Determine the (X, Y) coordinate at the center of the cell enclosing the given text.  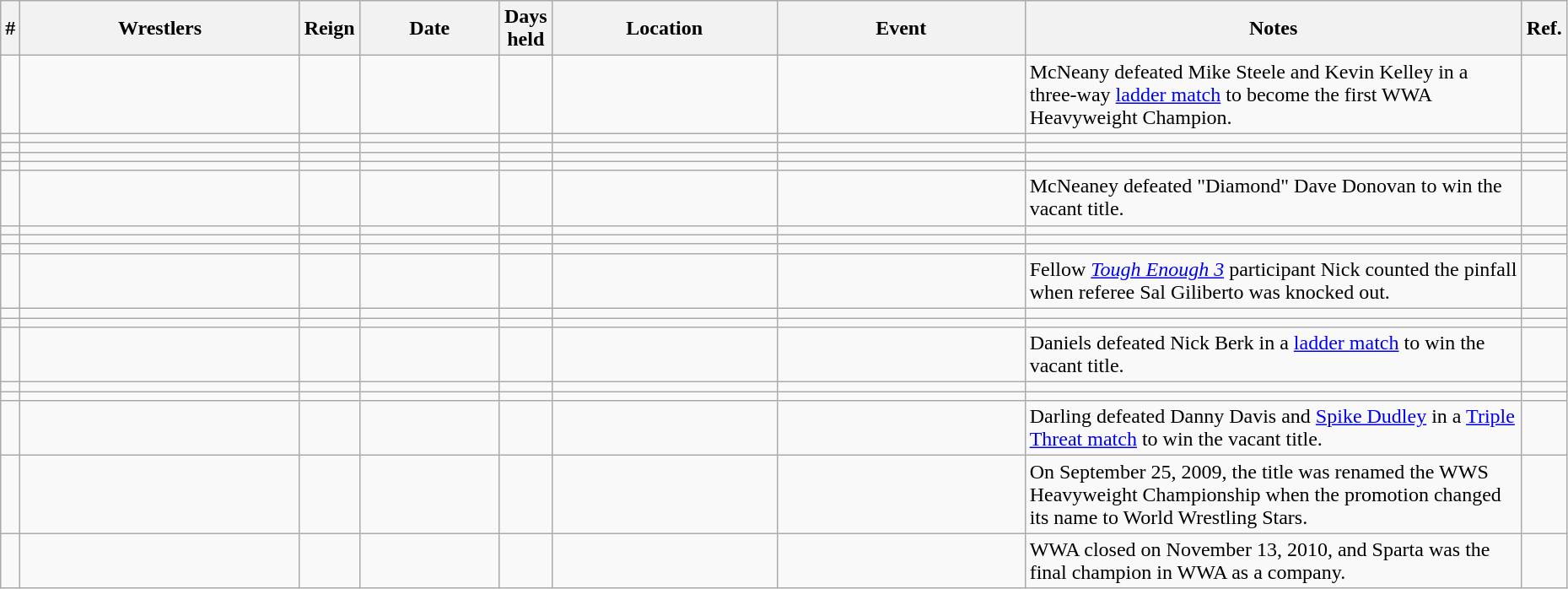
Ref. (1544, 29)
Notes (1274, 29)
McNeany defeated Mike Steele and Kevin Kelley in a three-way ladder match to become the first WWA Heavyweight Champion. (1274, 95)
WWA closed on November 13, 2010, and Sparta was the final champion in WWA as a company. (1274, 560)
Darling defeated Danny Davis and Spike Dudley in a Triple Threat match to win the vacant title. (1274, 429)
Location (665, 29)
Event (901, 29)
# (10, 29)
Date (429, 29)
McNeaney defeated "Diamond" Dave Donovan to win the vacant title. (1274, 197)
On September 25, 2009, the title was renamed the WWS Heavyweight Championship when the promotion changed its name to World Wrestling Stars. (1274, 494)
Reign (329, 29)
Daysheld (525, 29)
Wrestlers (160, 29)
Fellow Tough Enough 3 participant Nick counted the pinfall when referee Sal Giliberto was knocked out. (1274, 280)
Daniels defeated Nick Berk in a ladder match to win the vacant title. (1274, 354)
